Determine the (x, y) coordinate at the center of the cell enclosing the given text.  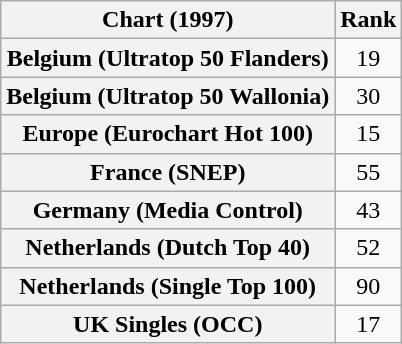
Netherlands (Dutch Top 40) (168, 248)
Netherlands (Single Top 100) (168, 286)
19 (368, 58)
90 (368, 286)
Belgium (Ultratop 50 Flanders) (168, 58)
UK Singles (OCC) (168, 324)
17 (368, 324)
Europe (Eurochart Hot 100) (168, 134)
30 (368, 96)
15 (368, 134)
France (SNEP) (168, 172)
Rank (368, 20)
Chart (1997) (168, 20)
55 (368, 172)
52 (368, 248)
Belgium (Ultratop 50 Wallonia) (168, 96)
Germany (Media Control) (168, 210)
43 (368, 210)
